Provide the (x, y) coordinate of the cell's center where the given text is located.  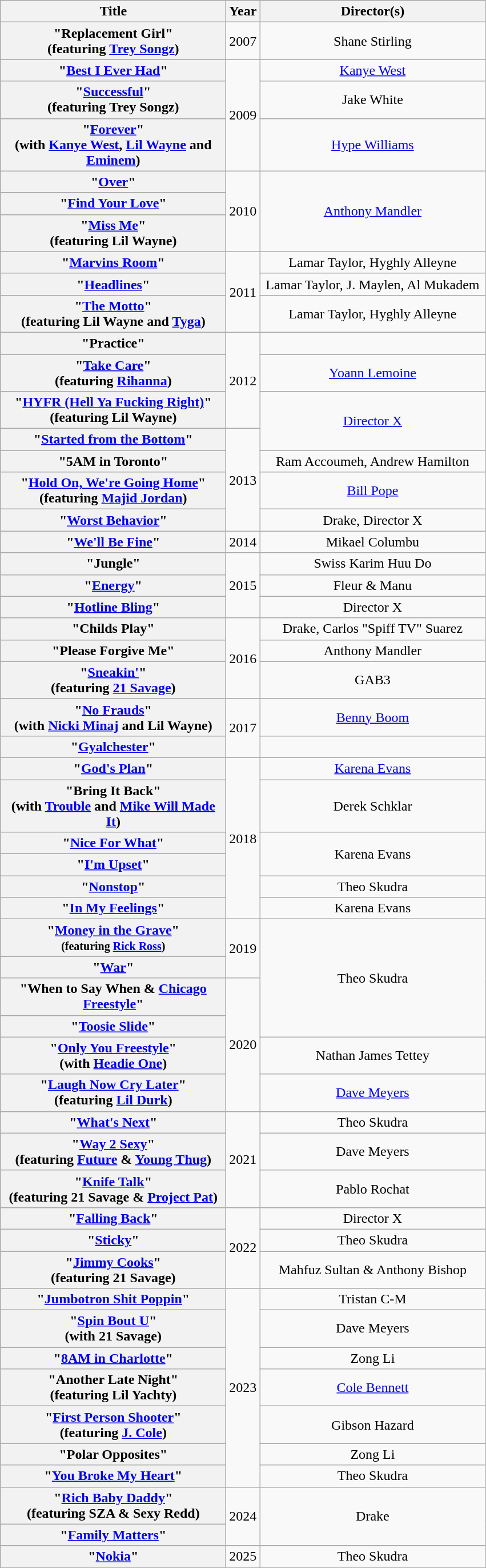
"God's Plan" (113, 768)
"War" (113, 967)
"Family Matters" (113, 1535)
2018 (243, 838)
2009 (243, 115)
Derek Schklar (372, 806)
Tristan C-M (372, 1299)
Lamar Taylor, J. Maylen, Al Mukadem (372, 284)
"Replacement Girl"(featuring Trey Songz) (113, 41)
2007 (243, 41)
Title (113, 11)
"Jumbotron Shit Poppin" (113, 1299)
"Gyalchester" (113, 747)
2020 (243, 1045)
Drake, Carlos "Spiff TV" Suarez (372, 629)
"Knife Talk"(featuring 21 Savage & Project Pat) (113, 1189)
"Forever"(with Kanye West, Lil Wayne and Eminem) (113, 145)
"Jungle" (113, 564)
"Over" (113, 182)
"Nokia" (113, 1557)
"Only You Freestyle"(with Headie One) (113, 1055)
"The Motto"(featuring Lil Wayne and Tyga) (113, 313)
"Jimmy Cooks"(featuring 21 Savage) (113, 1269)
Nathan James Tettey (372, 1055)
"Another Late Night"(featuring Lil Yachty) (113, 1388)
Shane Stirling (372, 41)
"No Frauds"(with Nicki Minaj and Lil Wayne) (113, 717)
2010 (243, 212)
Director(s) (372, 11)
Bill Pope (372, 490)
Drake, Director X (372, 520)
"Miss Me"(featuring Lil Wayne) (113, 233)
"Started from the Bottom" (113, 440)
GAB3 (372, 680)
Benny Boom (372, 717)
"Childs Play" (113, 629)
2014 (243, 542)
Yoann Lemoine (372, 373)
Ram Accoumeh, Andrew Hamilton (372, 461)
Gibson Hazard (372, 1425)
2023 (243, 1388)
"Spin Bout U"(with 21 Savage) (113, 1328)
"Find Your Love" (113, 204)
"Successful"(featuring Trey Songz) (113, 99)
Jake White (372, 99)
"Laugh Now Cry Later"(featuring Lil Durk) (113, 1093)
Swiss Karim Huu Do (372, 564)
"Sticky" (113, 1240)
"Hotline Bling" (113, 607)
2013 (243, 480)
Mahfuz Sultan & Anthony Bishop (372, 1269)
"We'll Be Fine" (113, 542)
"5AM in Toronto" (113, 461)
"You Broke My Heart" (113, 1476)
2012 (243, 380)
2016 (243, 659)
"HYFR (Hell Ya Fucking Right)"(featuring Lil Wayne) (113, 410)
2015 (243, 585)
"Practice" (113, 343)
"First Person Shooter"(featuring J. Cole) (113, 1425)
Pablo Rochat (372, 1189)
"When to Say When & Chicago Freestyle" (113, 997)
2025 (243, 1557)
"Falling Back" (113, 1218)
2017 (243, 728)
"I'm Upset" (113, 865)
"Best I Ever Had" (113, 70)
"Toosie Slide" (113, 1026)
"Hold On, We're Going Home"(featuring Majid Jordan) (113, 490)
Fleur & Manu (372, 585)
"Take Care"(featuring Rihanna) (113, 373)
2011 (243, 292)
"Worst Behavior" (113, 520)
Kanye West (372, 70)
"What's Next" (113, 1122)
2021 (243, 1159)
Mikael Columbu (372, 542)
2022 (243, 1247)
"8AM in Charlotte" (113, 1358)
"Sneakin'"(featuring 21 Savage) (113, 680)
"Energy" (113, 585)
"In My Feelings" (113, 908)
"Nonstop" (113, 887)
"Please Forgive Me" (113, 651)
"Way 2 Sexy"(featuring Future & Young Thug) (113, 1151)
2019 (243, 949)
"Rich Baby Daddy"(featuring SZA & Sexy Redd) (113, 1506)
"Polar Opposites" (113, 1454)
2024 (243, 1516)
Drake (372, 1516)
"Bring It Back"(with Trouble and Mike Will Made It) (113, 806)
"Marvins Room" (113, 262)
Year (243, 11)
"Money in the Grave"(featuring Rick Ross) (113, 937)
Hype Williams (372, 145)
Cole Bennett (372, 1388)
"Headlines" (113, 284)
"Nice For What" (113, 843)
